Determine the (X, Y) coordinate at the center of the cell enclosing the given text.  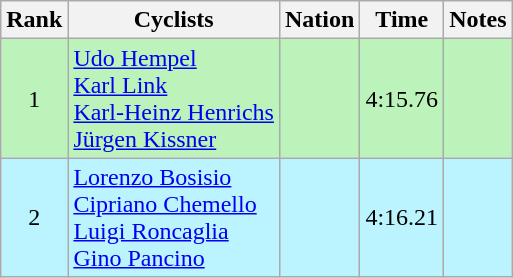
Lorenzo BosisioCipriano ChemelloLuigi RoncagliaGino Pancino (174, 218)
1 (34, 98)
Notes (478, 20)
2 (34, 218)
Udo HempelKarl LinkKarl-Heinz HenrichsJürgen Kissner (174, 98)
Time (402, 20)
Rank (34, 20)
Nation (319, 20)
4:15.76 (402, 98)
4:16.21 (402, 218)
Cyclists (174, 20)
